Return the (X, Y) coordinate for the center point of the cell that contains the specified text.  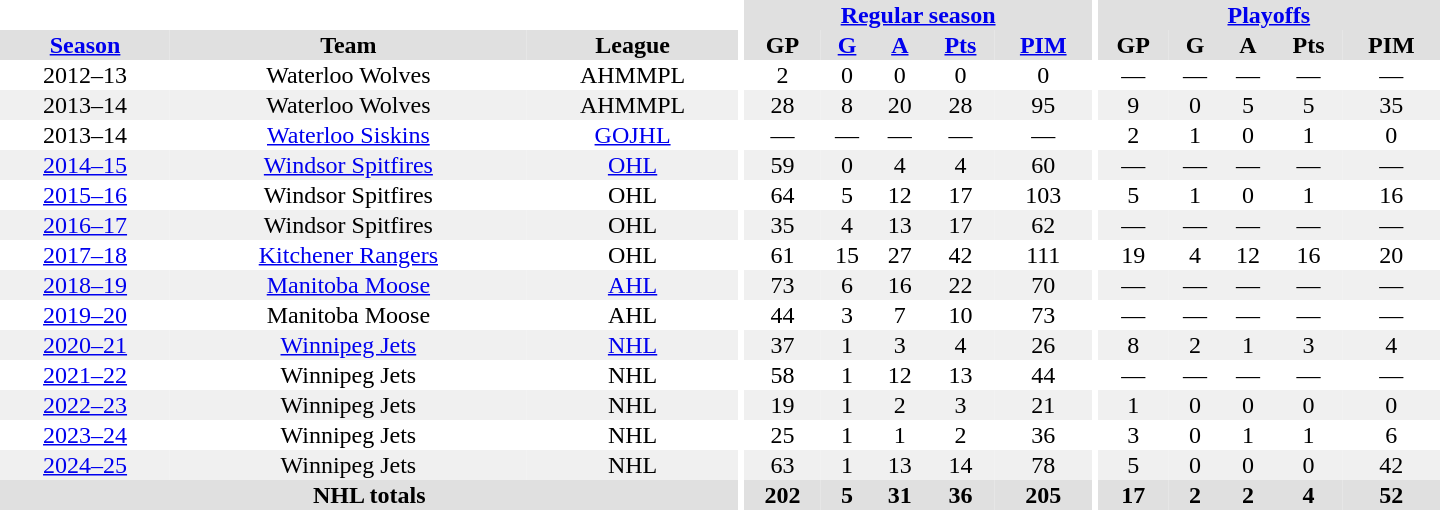
61 (782, 255)
15 (848, 255)
52 (1392, 495)
202 (782, 495)
2023–24 (85, 435)
Playoffs (1269, 15)
Team (348, 45)
58 (782, 375)
Kitchener Rangers (348, 255)
2020–21 (85, 345)
103 (1044, 195)
Regular season (918, 15)
64 (782, 195)
2019–20 (85, 315)
Waterloo Siskins (348, 135)
37 (782, 345)
2015–16 (85, 195)
2012–13 (85, 75)
26 (1044, 345)
GOJHL (633, 135)
25 (782, 435)
59 (782, 165)
63 (782, 465)
9 (1134, 105)
League (633, 45)
31 (900, 495)
10 (960, 315)
2018–19 (85, 285)
62 (1044, 225)
22 (960, 285)
70 (1044, 285)
Season (85, 45)
2017–18 (85, 255)
2021–22 (85, 375)
2016–17 (85, 225)
14 (960, 465)
27 (900, 255)
2022–23 (85, 405)
2024–25 (85, 465)
78 (1044, 465)
205 (1044, 495)
21 (1044, 405)
95 (1044, 105)
2014–15 (85, 165)
7 (900, 315)
NHL totals (370, 495)
60 (1044, 165)
111 (1044, 255)
